For the text-containing cell, return its midpoint in [x, y] coordinate format. 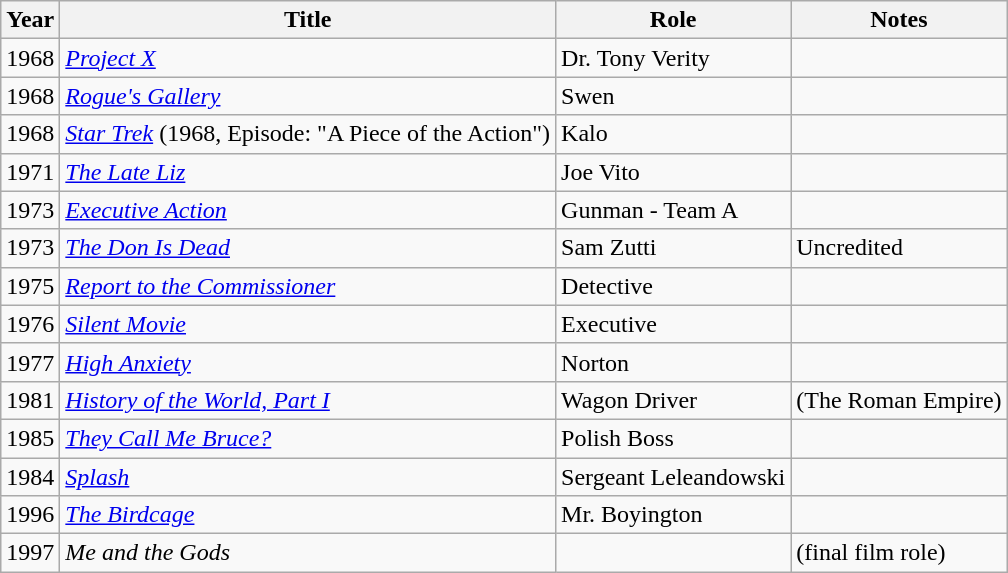
(The Roman Empire) [899, 400]
Gunman - Team A [674, 210]
Norton [674, 362]
Wagon Driver [674, 400]
Role [674, 20]
1997 [30, 553]
The Birdcage [308, 515]
1981 [30, 400]
Notes [899, 20]
Swen [674, 96]
Detective [674, 286]
Mr. Boyington [674, 515]
Year [30, 20]
The Don Is Dead [308, 248]
They Call Me Bruce? [308, 438]
Me and the Gods [308, 553]
Sam Zutti [674, 248]
Dr. Tony Verity [674, 58]
1996 [30, 515]
High Anxiety [308, 362]
Polish Boss [674, 438]
Report to the Commissioner [308, 286]
1976 [30, 324]
Uncredited [899, 248]
Silent Movie [308, 324]
1977 [30, 362]
1971 [30, 172]
Splash [308, 477]
The Late Liz [308, 172]
Joe Vito [674, 172]
Executive Action [308, 210]
Sergeant Leleandowski [674, 477]
1975 [30, 286]
Star Trek (1968, Episode: "A Piece of the Action") [308, 134]
Executive [674, 324]
1984 [30, 477]
Rogue's Gallery [308, 96]
(final film role) [899, 553]
History of the World, Part I [308, 400]
Project X [308, 58]
1985 [30, 438]
Kalo [674, 134]
Title [308, 20]
